For the text-containing cell, return its midpoint in [x, y] coordinate format. 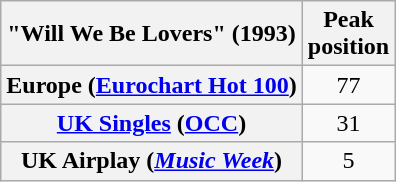
5 [348, 161]
"Will We Be Lovers" (1993) [152, 34]
31 [348, 123]
UK Singles (OCC) [152, 123]
77 [348, 85]
Peakposition [348, 34]
UK Airplay (Music Week) [152, 161]
Europe (Eurochart Hot 100) [152, 85]
